Capture the cell that displays the provided text and extract its (x, y) central coordinate. 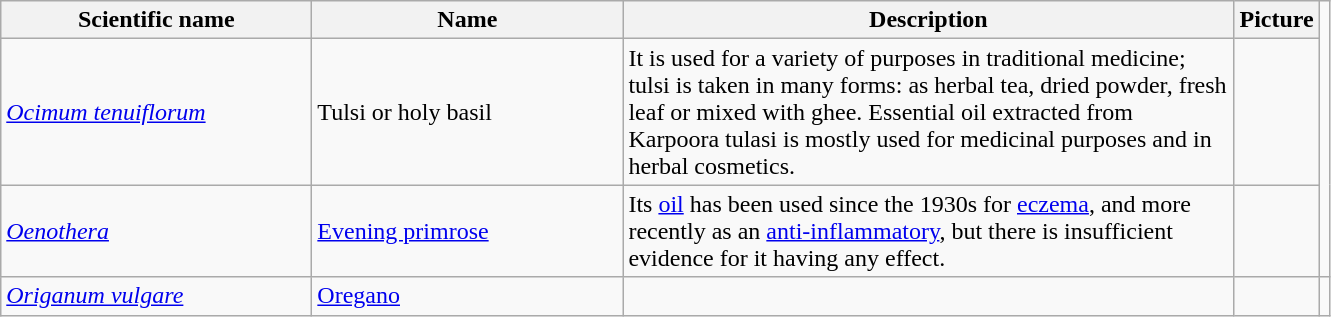
Ocimum tenuiflorum (156, 112)
Description (928, 20)
Picture (1276, 20)
Oenothera (156, 231)
Scientific name (156, 20)
Evening primrose (468, 231)
Oregano (468, 296)
Name (468, 20)
Tulsi or holy basil (468, 112)
Origanum vulgare (156, 296)
